Output the [X, Y] coordinate of the center of the cell containing the given text.  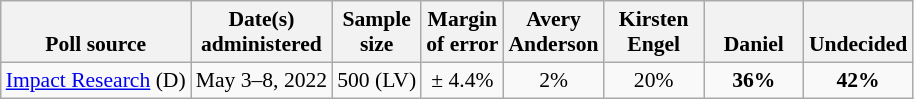
36% [754, 80]
2% [553, 80]
42% [858, 80]
May 3–8, 2022 [262, 80]
20% [654, 80]
Undecided [858, 32]
Poll source [96, 32]
500 (LV) [376, 80]
Marginof error [462, 32]
Impact Research (D) [96, 80]
Date(s)administered [262, 32]
± 4.4% [462, 80]
KirstenEngel [654, 32]
Daniel [754, 32]
Samplesize [376, 32]
AveryAnderson [553, 32]
